For the text-containing cell, return its midpoint in [X, Y] coordinate format. 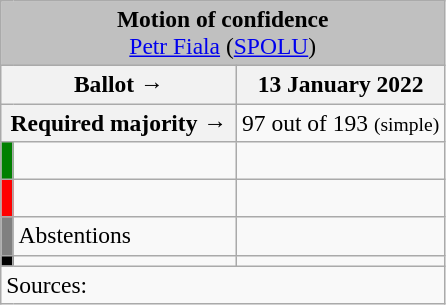
Abstentions [125, 236]
97 out of 193 (simple) [341, 122]
Sources: [223, 285]
Required majority → [119, 122]
13 January 2022 [341, 84]
Motion of confidencePetr Fiala (SPOLU) [223, 32]
Ballot → [119, 84]
